Output the [X, Y] coordinate of the center of the cell containing the given text.  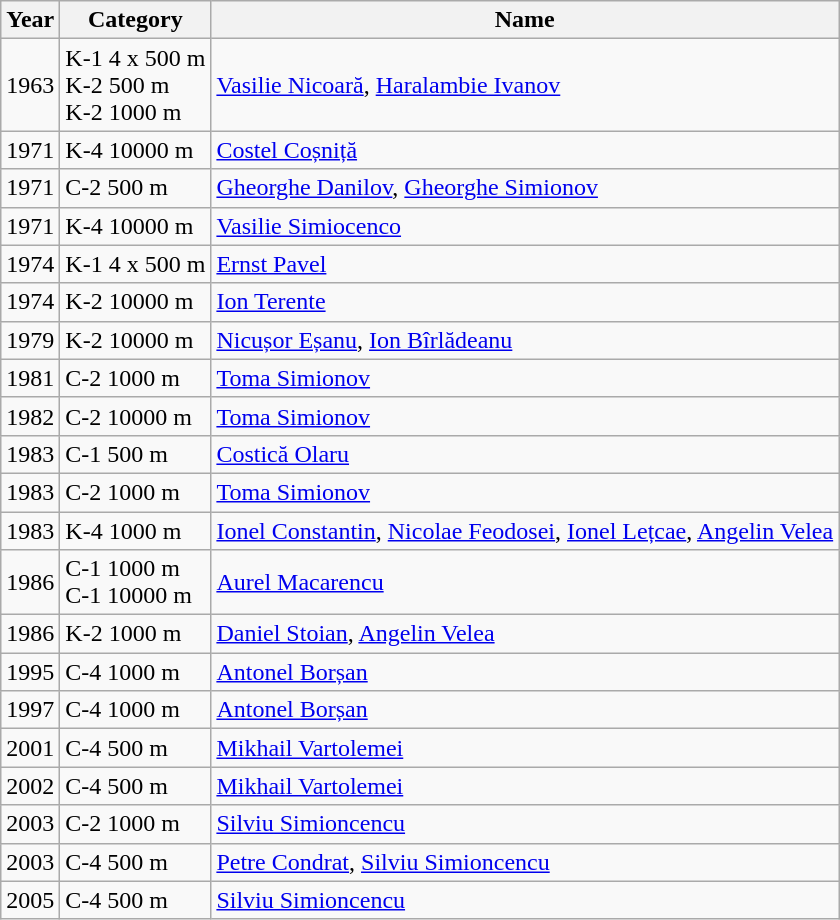
K-1 4 x 500 m [136, 264]
1963 [30, 85]
Petre Condrat, Silviu Simioncencu [525, 862]
2002 [30, 786]
Ernst Pavel [525, 264]
Year [30, 20]
C-2 500 m [136, 188]
Nicușor Eșanu, Ion Bîrlădeanu [525, 340]
Vasilie Nicoară, Haralambie Ivanov [525, 85]
Costel Coșniță [525, 150]
Category [136, 20]
C-1 500 m [136, 454]
Aurel Macarencu [525, 582]
1997 [30, 710]
2001 [30, 748]
K-2 1000 m [136, 634]
Daniel Stoian, Angelin Velea [525, 634]
C-1 1000 mC-1 10000 m [136, 582]
K-4 1000 m [136, 531]
1981 [30, 378]
Ion Terente [525, 302]
Ionel Constantin, Nicolae Feodosei, Ionel Lețcae, Angelin Velea [525, 531]
1995 [30, 672]
1979 [30, 340]
Gheorghe Danilov, Gheorghe Simionov [525, 188]
2005 [30, 900]
1982 [30, 416]
C-2 10000 m [136, 416]
Costică Olaru [525, 454]
Name [525, 20]
Vasilie Simiocenco [525, 226]
K-1 4 x 500 mK-2 500 mK-2 1000 m [136, 85]
